Identify which cell holds the provided text, then report its (x, y) central coordinate. 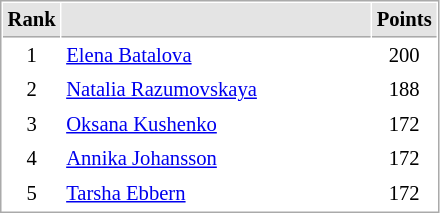
1 (32, 56)
Tarsha Ebbern (216, 194)
2 (32, 90)
Rank (32, 20)
Points (404, 20)
5 (32, 194)
Elena Batalova (216, 56)
200 (404, 56)
Natalia Razumovskaya (216, 90)
4 (32, 158)
3 (32, 124)
Annika Johansson (216, 158)
188 (404, 90)
Oksana Kushenko (216, 124)
